Capture the cell that displays the provided text and extract its [X, Y] central coordinate. 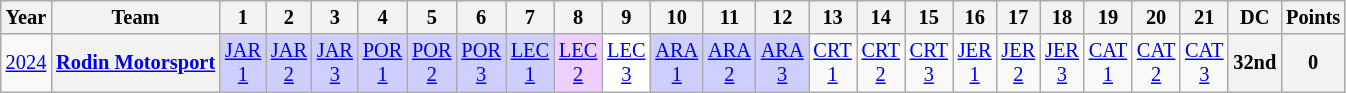
1 [243, 17]
POR1 [382, 63]
19 [1108, 17]
DC [1254, 17]
15 [929, 17]
ARA1 [676, 63]
ARA2 [730, 63]
Team [136, 17]
10 [676, 17]
JAR3 [335, 63]
4 [382, 17]
CRT1 [833, 63]
CRT3 [929, 63]
7 [530, 17]
2 [289, 17]
ARA3 [782, 63]
JAR2 [289, 63]
JER2 [1018, 63]
LEC1 [530, 63]
LEC3 [626, 63]
POR2 [432, 63]
CRT2 [881, 63]
9 [626, 17]
CAT2 [1156, 63]
20 [1156, 17]
21 [1204, 17]
6 [480, 17]
13 [833, 17]
11 [730, 17]
17 [1018, 17]
Rodin Motorsport [136, 63]
2024 [26, 63]
12 [782, 17]
POR3 [480, 63]
8 [578, 17]
16 [975, 17]
JER3 [1062, 63]
CAT3 [1204, 63]
JER1 [975, 63]
14 [881, 17]
5 [432, 17]
CAT1 [1108, 63]
0 [1313, 63]
18 [1062, 17]
32nd [1254, 63]
LEC2 [578, 63]
JAR1 [243, 63]
3 [335, 17]
Year [26, 17]
Points [1313, 17]
